Extract the (X, Y) coordinate from the center of the cell holding the provided text.  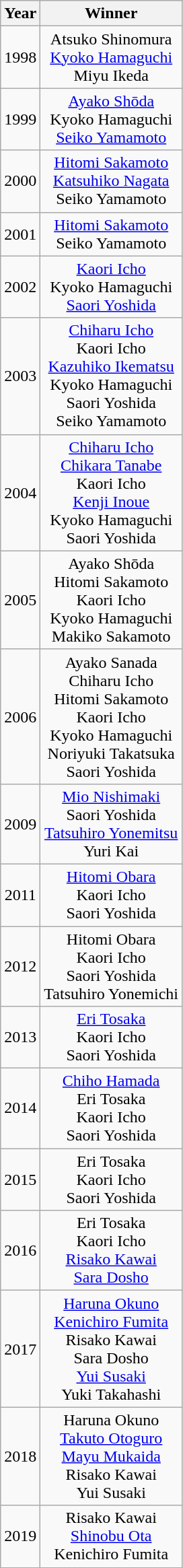
1999 (20, 119)
Mio NishimakiSaori YoshidaTatsuhiro YonemitsuYuri Kai (112, 824)
2013 (20, 1037)
Hitomi SakamotoKatsuhiko NagataSeiko Yamamoto (112, 181)
2003 (20, 376)
2012 (20, 967)
Ayako ShōdaHitomi SakamotoKaori IchoKyoko HamaguchiMakiko Sakamoto (112, 600)
Eri TosakaKaori IchoRisako KawaiSara Dosho (112, 1251)
2001 (20, 234)
Risako KawaiShinobu OtaKenichiro Fumita (112, 1536)
2014 (20, 1108)
Haruna OkunoKenichiro FumitaRisako KawaiSara DoshoYui SusakiYuki Takahashi (112, 1349)
Winner (112, 13)
Chiharu IchoKaori IchoKazuhiko IkematsuKyoko HamaguchiSaori YoshidaSeiko Yamamoto (112, 376)
Chiharu IchoChikara TanabeKaori IchoKenji InoueKyoko HamaguchiSaori Yoshida (112, 493)
Ayako SanadaChiharu IchoHitomi SakamotoKaori IchoKyoko HamaguchiNoriyuki TakatsukaSaori Yoshida (112, 716)
2000 (20, 181)
Ayako ShōdaKyoko HamaguchiSeiko Yamamoto (112, 119)
2016 (20, 1251)
2002 (20, 287)
Year (20, 13)
2004 (20, 493)
2011 (20, 895)
2009 (20, 824)
Atsuko ShinomuraKyoko HamaguchiMiyu Ikeda (112, 57)
2015 (20, 1180)
Hitomi SakamotoSeiko Yamamoto (112, 234)
Hitomi ObaraKaori IchoSaori Yoshida (112, 895)
2005 (20, 600)
Kaori IchoKyoko HamaguchiSaori Yoshida (112, 287)
Haruna OkunoTakuto OtoguroMayu MukaidaRisako KawaiYui Susaki (112, 1456)
1998 (20, 57)
2017 (20, 1349)
Chiho HamadaEri TosakaKaori IchoSaori Yoshida (112, 1108)
2019 (20, 1536)
Hitomi ObaraKaori IchoSaori YoshidaTatsuhiro Yonemichi (112, 967)
2006 (20, 716)
2018 (20, 1456)
